Pinpoint the cell where the given text exists, returning its (x, y) midpoint coordinate. 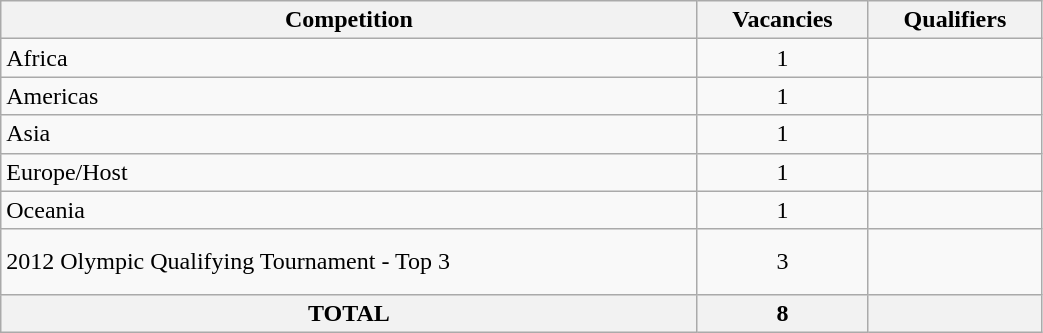
3 (782, 262)
Oceania (349, 210)
Vacancies (782, 20)
Africa (349, 58)
Europe/Host (349, 172)
2012 Olympic Qualifying Tournament - Top 3 (349, 262)
Americas (349, 96)
Asia (349, 134)
Qualifiers (955, 20)
Competition (349, 20)
TOTAL (349, 313)
8 (782, 313)
